Locate the cell with the specified text and output its [x, y] center coordinate. 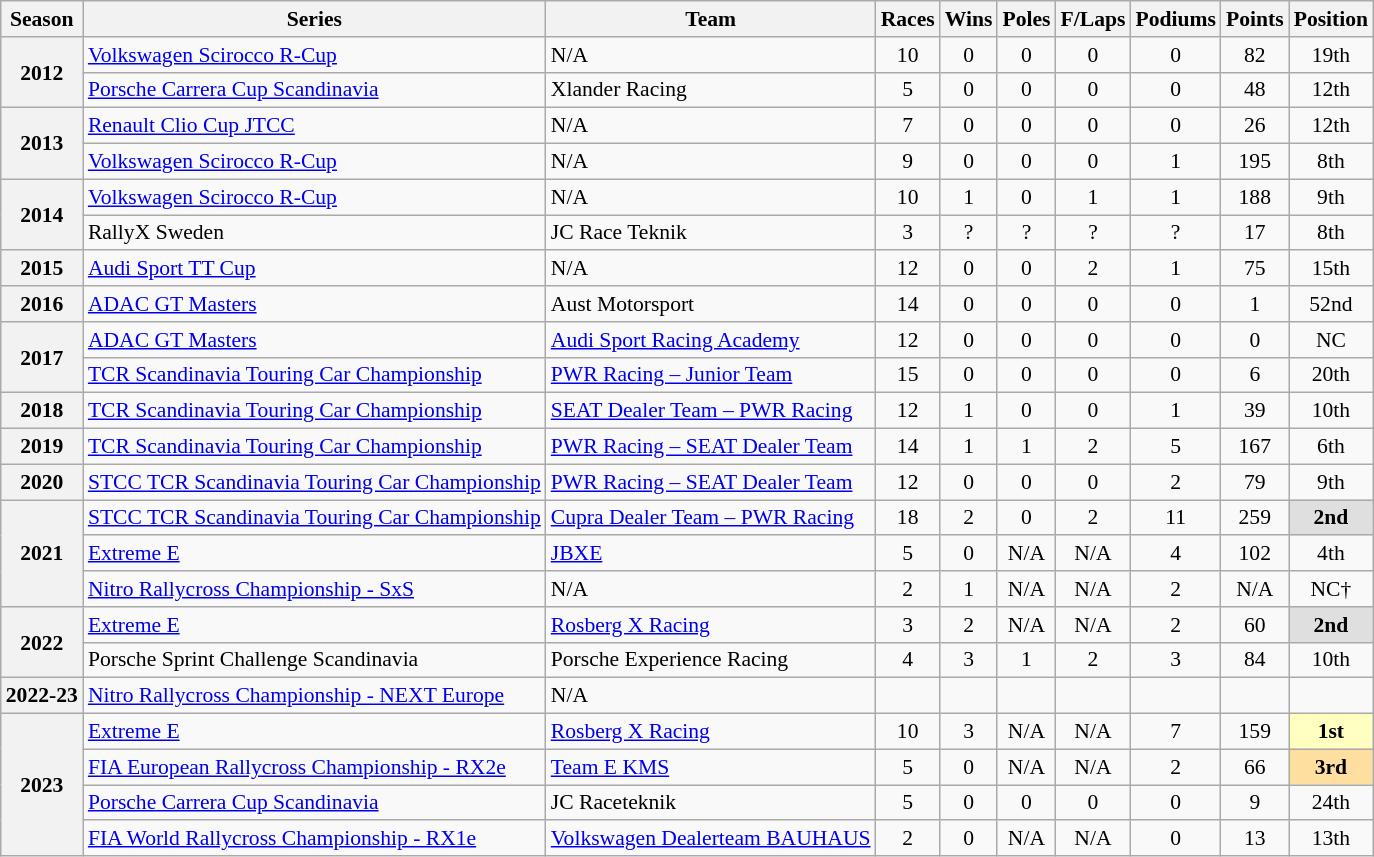
NC [1331, 340]
66 [1255, 767]
2018 [42, 411]
2019 [42, 447]
Team E KMS [711, 767]
167 [1255, 447]
Xlander Racing [711, 90]
Poles [1026, 19]
Renault Clio Cup JTCC [314, 126]
FIA European Rallycross Championship - RX2e [314, 767]
RallyX Sweden [314, 233]
2014 [42, 214]
Audi Sport TT Cup [314, 269]
259 [1255, 518]
4th [1331, 554]
24th [1331, 803]
2015 [42, 269]
102 [1255, 554]
13th [1331, 839]
2017 [42, 358]
Season [42, 19]
Aust Motorsport [711, 304]
15 [908, 375]
6th [1331, 447]
19th [1331, 55]
Team [711, 19]
79 [1255, 482]
3rd [1331, 767]
JC Race Teknik [711, 233]
JC Raceteknik [711, 803]
NC† [1331, 589]
2020 [42, 482]
26 [1255, 126]
1st [1331, 732]
2022-23 [42, 696]
Position [1331, 19]
2022 [42, 642]
6 [1255, 375]
82 [1255, 55]
15th [1331, 269]
75 [1255, 269]
Races [908, 19]
Points [1255, 19]
Podiums [1176, 19]
Wins [969, 19]
84 [1255, 660]
2012 [42, 72]
Audi Sport Racing Academy [711, 340]
Nitro Rallycross Championship - NEXT Europe [314, 696]
Series [314, 19]
60 [1255, 625]
18 [908, 518]
195 [1255, 162]
48 [1255, 90]
2016 [42, 304]
17 [1255, 233]
FIA World Rallycross Championship - RX1e [314, 839]
2023 [42, 785]
159 [1255, 732]
F/Laps [1094, 19]
13 [1255, 839]
Nitro Rallycross Championship - SxS [314, 589]
2013 [42, 144]
Cupra Dealer Team – PWR Racing [711, 518]
39 [1255, 411]
52nd [1331, 304]
Porsche Sprint Challenge Scandinavia [314, 660]
188 [1255, 197]
Volkswagen Dealerteam BAUHAUS [711, 839]
2021 [42, 554]
JBXE [711, 554]
Porsche Experience Racing [711, 660]
11 [1176, 518]
PWR Racing – Junior Team [711, 375]
20th [1331, 375]
SEAT Dealer Team – PWR Racing [711, 411]
